Search for the cell housing the specified text and yield its (x, y) center coordinate. 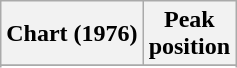
Chart (1976) (72, 34)
Peakposition (189, 34)
